Locate the cell with the specified text and output its [x, y] center coordinate. 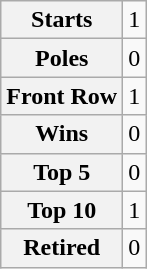
Retired [62, 248]
Top 10 [62, 210]
Front Row [62, 96]
Starts [62, 20]
Wins [62, 134]
Poles [62, 58]
Top 5 [62, 172]
